For the text-containing cell, return its midpoint in (x, y) coordinate format. 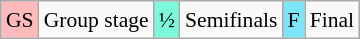
½ (167, 20)
Group stage (96, 20)
GS (20, 20)
Final (332, 20)
F (293, 20)
Semifinals (231, 20)
